Search for the cell housing the specified text and yield its [x, y] center coordinate. 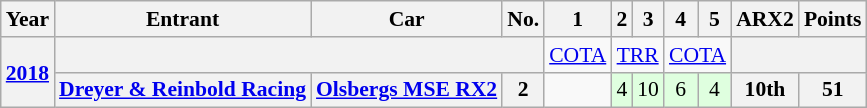
ARX2 [765, 19]
No. [523, 19]
Points [833, 19]
10th [765, 90]
5 [715, 19]
3 [648, 19]
Dreyer & Reinbold Racing [182, 90]
51 [833, 90]
2018 [28, 72]
Entrant [182, 19]
Olsbergs MSE RX2 [406, 90]
Car [406, 19]
6 [681, 90]
1 [578, 19]
10 [648, 90]
TRR [638, 55]
Year [28, 19]
